Return (x, y) of the center of cell containing provided text 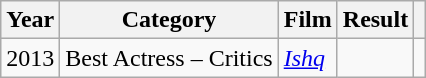
Category (169, 20)
Ishq (308, 58)
Year (30, 20)
Film (308, 20)
2013 (30, 58)
Best Actress – Critics (169, 58)
Result (375, 20)
